For the text-containing cell, return its midpoint in [x, y] coordinate format. 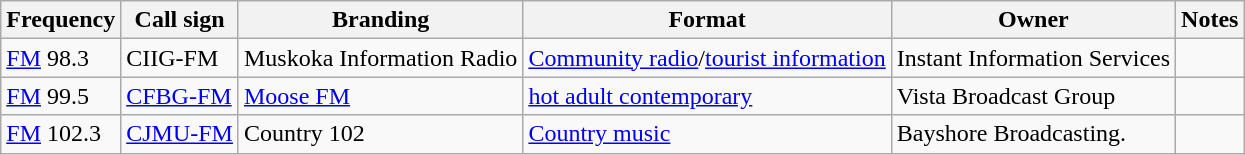
Country music [707, 134]
Notes [1210, 20]
Country 102 [380, 134]
Call sign [180, 20]
Instant Information Services [1033, 58]
Bayshore Broadcasting. [1033, 134]
FM 102.3 [61, 134]
Owner [1033, 20]
Muskoka Information Radio [380, 58]
Community radio/tourist information [707, 58]
Vista Broadcast Group [1033, 96]
hot adult contemporary [707, 96]
Moose FM [380, 96]
FM 98.3 [61, 58]
Format [707, 20]
Branding [380, 20]
FM 99.5 [61, 96]
CJMU-FM [180, 134]
CFBG-FM [180, 96]
CIIG-FM [180, 58]
Frequency [61, 20]
